Scan for the cell matching the given text and deliver its [X, Y] coordinate at center. 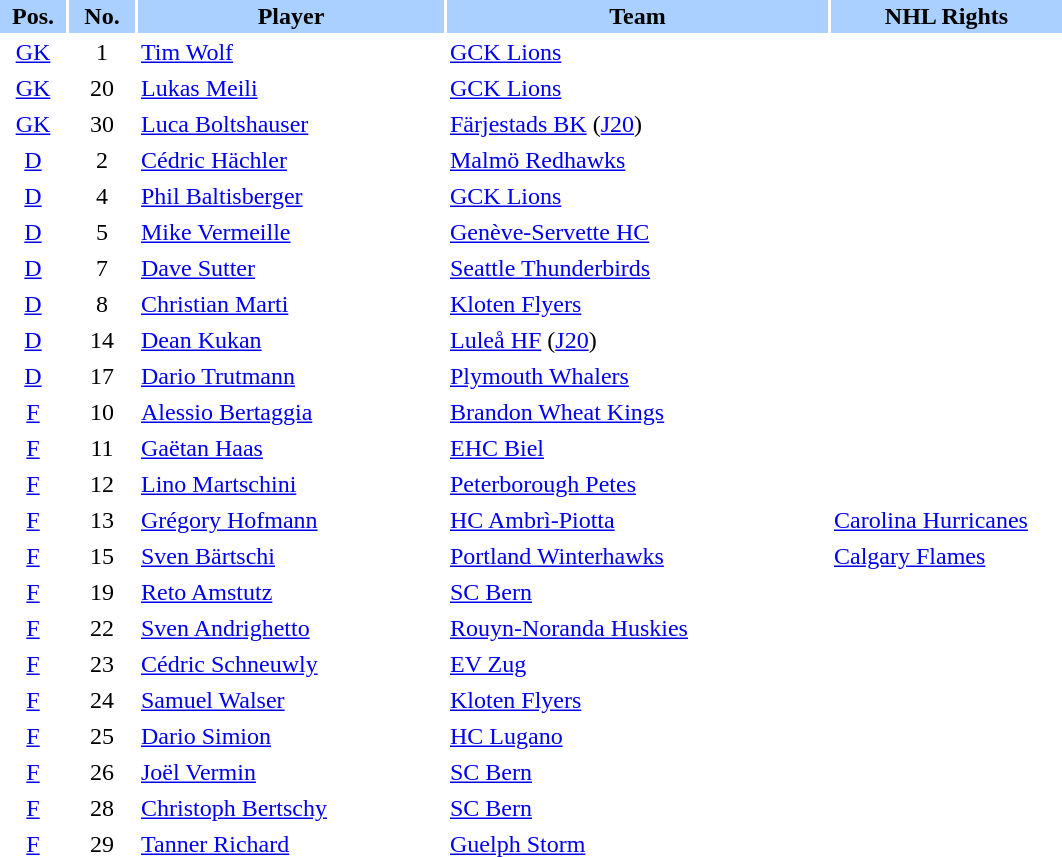
Lino Martschini [291, 484]
11 [102, 448]
Samuel Walser [291, 700]
15 [102, 556]
Cédric Schneuwly [291, 664]
Team [638, 16]
Malmö Redhawks [638, 160]
5 [102, 232]
EHC Biel [638, 448]
4 [102, 196]
HC Ambrì-Piotta [638, 520]
HC Lugano [638, 736]
14 [102, 340]
Färjestads BK (J20) [638, 124]
1 [102, 52]
EV Zug [638, 664]
Portland Winterhawks [638, 556]
26 [102, 772]
Phil Baltisberger [291, 196]
23 [102, 664]
Pos. [33, 16]
Calgary Flames [946, 556]
Carolina Hurricanes [946, 520]
No. [102, 16]
Tim Wolf [291, 52]
Rouyn-Noranda Huskies [638, 628]
Dean Kukan [291, 340]
Dario Simion [291, 736]
13 [102, 520]
Sven Bärtschi [291, 556]
Luca Boltshauser [291, 124]
Reto Amstutz [291, 592]
Dario Trutmann [291, 376]
24 [102, 700]
8 [102, 304]
22 [102, 628]
Mike Vermeille [291, 232]
12 [102, 484]
20 [102, 88]
Luleå HF (J20) [638, 340]
25 [102, 736]
Gaëtan Haas [291, 448]
Joël Vermin [291, 772]
28 [102, 808]
Seattle Thunderbirds [638, 268]
Brandon Wheat Kings [638, 412]
Christoph Bertschy [291, 808]
Sven Andrighetto [291, 628]
Cédric Hächler [291, 160]
Grégory Hofmann [291, 520]
2 [102, 160]
17 [102, 376]
Christian Marti [291, 304]
Plymouth Whalers [638, 376]
Dave Sutter [291, 268]
Genève-Servette HC [638, 232]
10 [102, 412]
19 [102, 592]
7 [102, 268]
30 [102, 124]
Peterborough Petes [638, 484]
Player [291, 16]
Alessio Bertaggia [291, 412]
Lukas Meili [291, 88]
NHL Rights [946, 16]
